Determine the [x, y] coordinate at the center of the cell enclosing the given text.  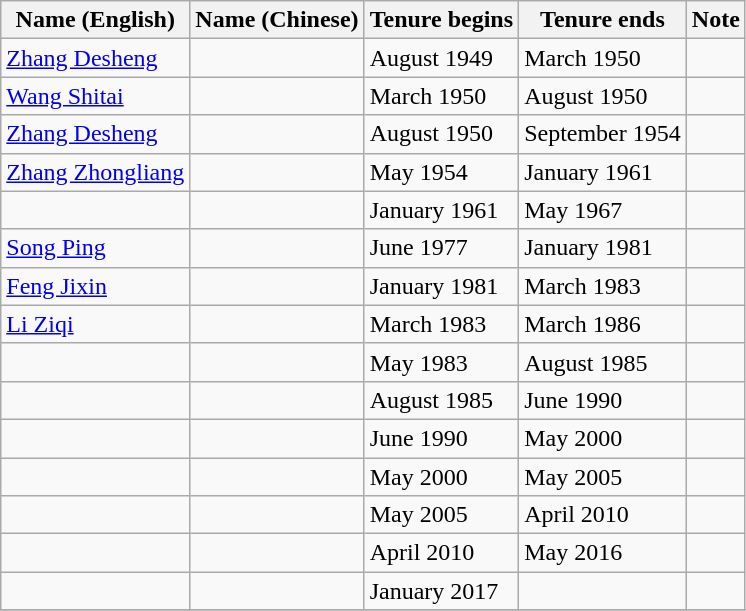
May 1954 [441, 172]
Tenure begins [441, 20]
Name (Chinese) [277, 20]
Wang Shitai [96, 96]
August 1949 [441, 58]
January 2017 [441, 591]
September 1954 [603, 134]
May 2016 [603, 553]
Name (English) [96, 20]
May 1983 [441, 362]
Tenure ends [603, 20]
Li Ziqi [96, 324]
Song Ping [96, 248]
Zhang Zhongliang [96, 172]
Feng Jixin [96, 286]
June 1977 [441, 248]
March 1986 [603, 324]
Note [716, 20]
May 1967 [603, 210]
